From the cell containing the given text, extract its center point as (X, Y) coordinate. 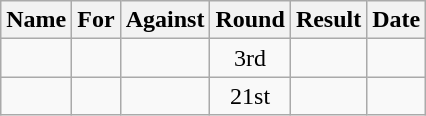
Round (250, 20)
3rd (250, 58)
Result (328, 20)
For (96, 20)
Date (396, 20)
21st (250, 96)
Name (36, 20)
Against (165, 20)
